Scan for the cell matching the given text and deliver its [x, y] coordinate at center. 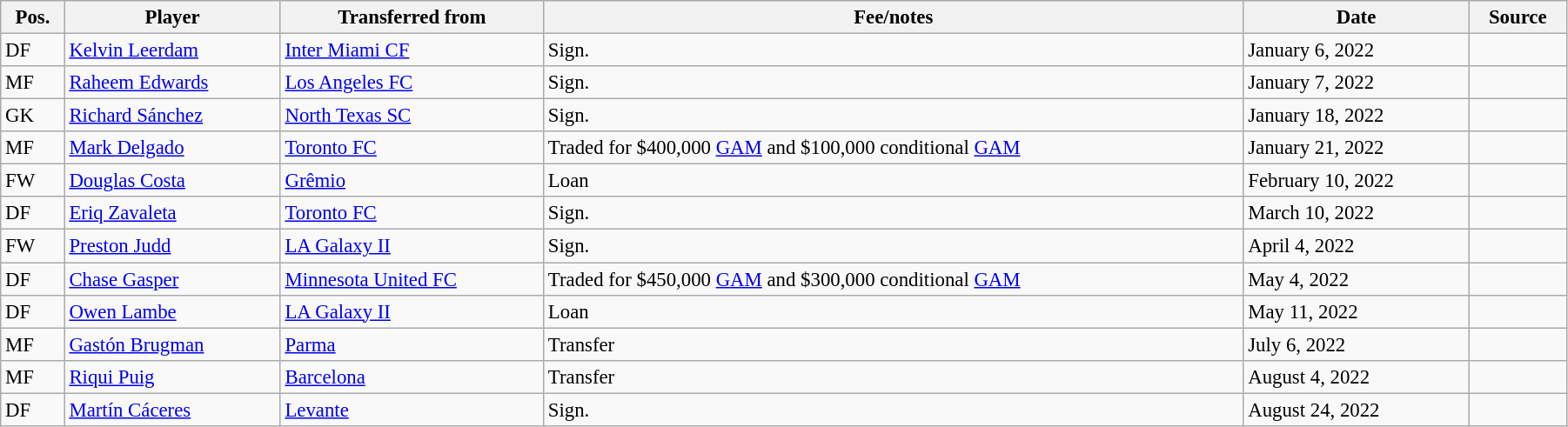
Los Angeles FC [412, 83]
Owen Lambe [172, 311]
Date [1356, 17]
July 6, 2022 [1356, 344]
January 7, 2022 [1356, 83]
Transferred from [412, 17]
January 6, 2022 [1356, 50]
North Texas SC [412, 116]
Barcelona [412, 377]
Traded for $400,000 GAM and $100,000 conditional GAM [894, 148]
Fee/notes [894, 17]
Chase Gasper [172, 279]
Preston Judd [172, 246]
Minnesota United FC [412, 279]
Traded for $450,000 GAM and $300,000 conditional GAM [894, 279]
January 21, 2022 [1356, 148]
April 4, 2022 [1356, 246]
GK [33, 116]
Pos. [33, 17]
Kelvin Leerdam [172, 50]
Levante [412, 410]
Player [172, 17]
Raheem Edwards [172, 83]
January 18, 2022 [1356, 116]
February 10, 2022 [1356, 181]
Martín Cáceres [172, 410]
Gastón Brugman [172, 344]
Douglas Costa [172, 181]
Mark Delgado [172, 148]
Grêmio [412, 181]
Eriq Zavaleta [172, 213]
August 24, 2022 [1356, 410]
August 4, 2022 [1356, 377]
Richard Sánchez [172, 116]
Riqui Puig [172, 377]
May 11, 2022 [1356, 311]
Inter Miami CF [412, 50]
March 10, 2022 [1356, 213]
Source [1518, 17]
May 4, 2022 [1356, 279]
Parma [412, 344]
